Locate the cell with the specified text and output its [x, y] center coordinate. 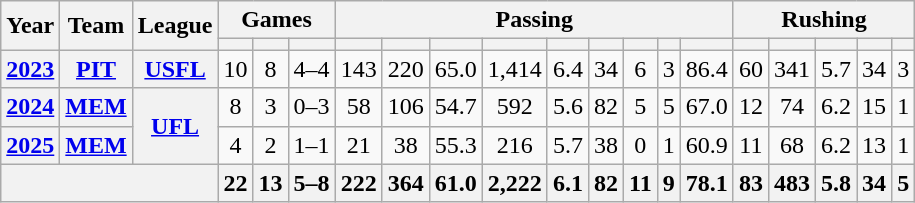
6.1 [568, 183]
58 [358, 107]
220 [406, 69]
6 [640, 69]
60.9 [706, 145]
10 [236, 69]
83 [750, 183]
341 [792, 69]
4 [236, 145]
592 [514, 107]
15 [874, 107]
Team [96, 26]
2 [270, 145]
60 [750, 69]
22 [236, 183]
Games [276, 20]
65.0 [456, 69]
21 [358, 145]
2,222 [514, 183]
1–1 [312, 145]
5.6 [568, 107]
61.0 [456, 183]
74 [792, 107]
Rushing [824, 20]
1,414 [514, 69]
222 [358, 183]
483 [792, 183]
78.1 [706, 183]
5.8 [836, 183]
League [175, 26]
67.0 [706, 107]
68 [792, 145]
Year [30, 26]
4–4 [312, 69]
9 [668, 183]
2023 [30, 69]
0–3 [312, 107]
54.7 [456, 107]
2024 [30, 107]
PIT [96, 69]
Passing [534, 20]
55.3 [456, 145]
86.4 [706, 69]
106 [406, 107]
0 [640, 145]
5–8 [312, 183]
12 [750, 107]
216 [514, 145]
2025 [30, 145]
UFL [175, 126]
364 [406, 183]
USFL [175, 69]
143 [358, 69]
6.4 [568, 69]
